Locate the cell with the specified text and output its (X, Y) center coordinate. 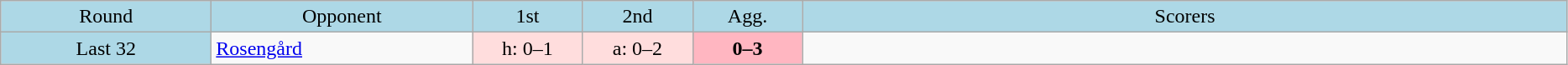
Scorers (1185, 17)
Opponent (342, 17)
Rosengård (342, 48)
1st (527, 17)
h: 0–1 (527, 48)
a: 0–2 (638, 48)
2nd (638, 17)
Agg. (747, 17)
0–3 (747, 48)
Last 32 (106, 48)
Round (106, 17)
